Identify which cell holds the provided text, then report its (x, y) central coordinate. 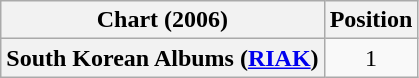
South Korean Albums (RIAK) (162, 58)
Position (371, 20)
1 (371, 58)
Chart (2006) (162, 20)
